Capture the cell that displays the provided text and extract its [X, Y] central coordinate. 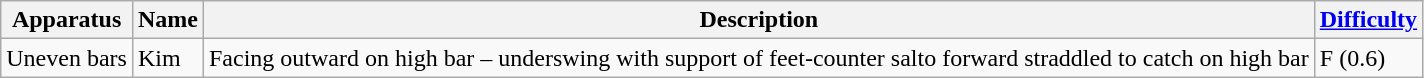
Uneven bars [67, 58]
F (0.6) [1368, 58]
Kim [168, 58]
Name [168, 20]
Description [758, 20]
Apparatus [67, 20]
Facing outward on high bar – underswing with support of feet-counter salto forward straddled to catch on high bar [758, 58]
Difficulty [1368, 20]
